Identify which cell holds the provided text, then report its (x, y) central coordinate. 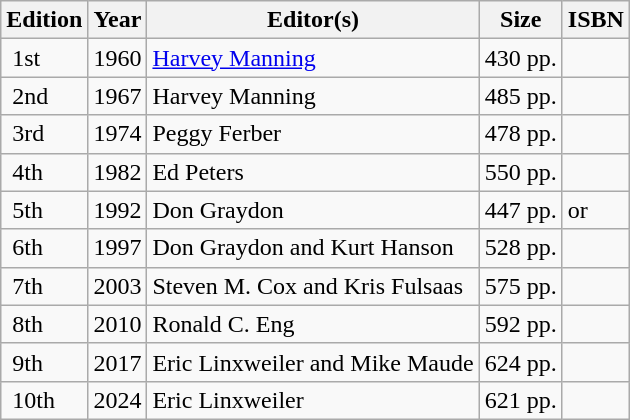
478 pp. (520, 134)
485 pp. (520, 96)
Eric Linxweiler (313, 400)
Editor(s) (313, 20)
1997 (118, 248)
Edition (44, 20)
Peggy Ferber (313, 134)
Don Graydon (313, 210)
Size (520, 20)
2010 (118, 324)
Ed Peters (313, 172)
Year (118, 20)
447 pp. (520, 210)
1967 (118, 96)
1982 (118, 172)
5th (44, 210)
2024 (118, 400)
1974 (118, 134)
Don Graydon and Kurt Hanson (313, 248)
4th (44, 172)
ISBN (596, 20)
7th (44, 286)
9th (44, 362)
6th (44, 248)
1st (44, 58)
1960 (118, 58)
550 pp. (520, 172)
621 pp. (520, 400)
Steven M. Cox and Kris Fulsaas (313, 286)
592 pp. (520, 324)
Eric Linxweiler and Mike Maude (313, 362)
8th (44, 324)
430 pp. (520, 58)
10th (44, 400)
528 pp. (520, 248)
2017 (118, 362)
575 pp. (520, 286)
2nd (44, 96)
2003 (118, 286)
624 pp. (520, 362)
3rd (44, 134)
Ronald C. Eng (313, 324)
1992 (118, 210)
or (596, 210)
